Extract the (X, Y) coordinate from the center of the cell holding the provided text.  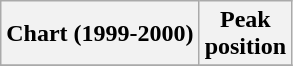
Peakposition (245, 34)
Chart (1999-2000) (100, 34)
